Determine the [x, y] coordinate at the center of the cell enclosing the given text.  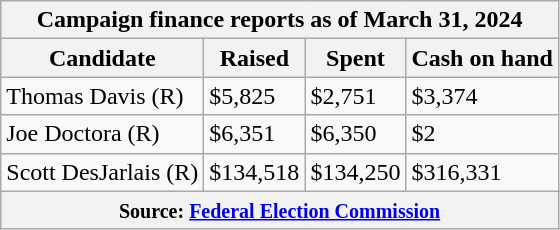
Joe Doctora (R) [102, 134]
Source: Federal Election Commission [280, 210]
$316,331 [482, 172]
$3,374 [482, 96]
$6,351 [254, 134]
Campaign finance reports as of March 31, 2024 [280, 20]
$134,250 [356, 172]
Scott DesJarlais (R) [102, 172]
Cash on hand [482, 58]
Candidate [102, 58]
$6,350 [356, 134]
$2 [482, 134]
Spent [356, 58]
Thomas Davis (R) [102, 96]
Raised [254, 58]
$134,518 [254, 172]
$5,825 [254, 96]
$2,751 [356, 96]
